Provide the (X, Y) coordinate of the cell's center where the given text is located.  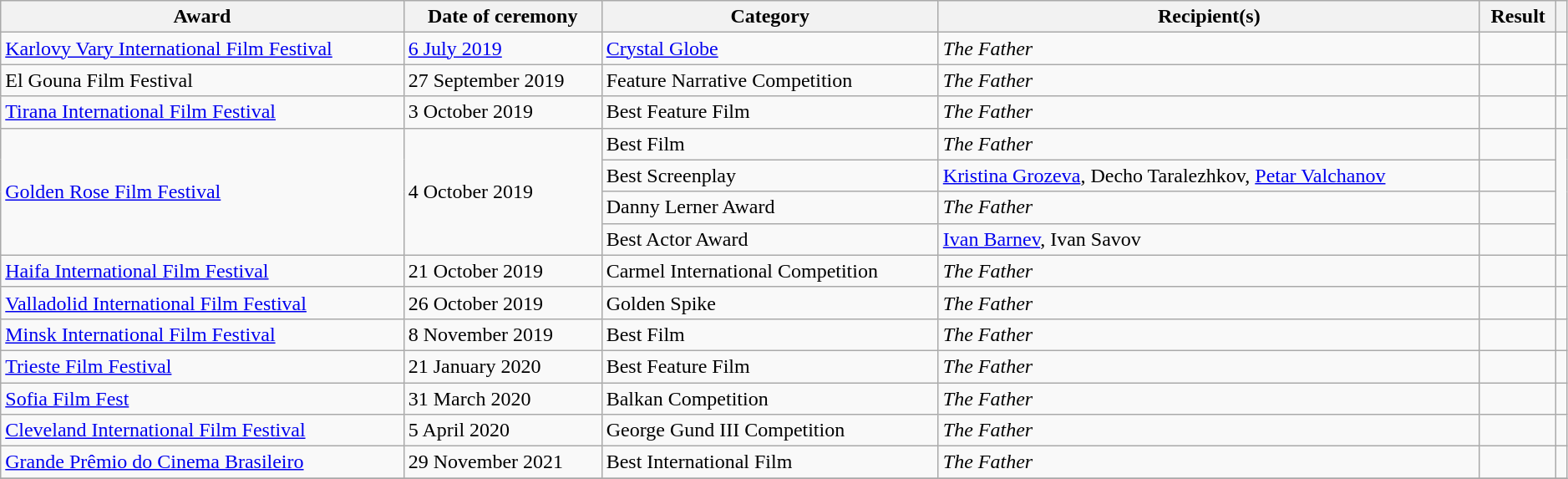
Kristina Grozeva, Decho Taralezhkov, Petar Valchanov (1209, 176)
Golden Rose Film Festival (202, 191)
Best International Film (770, 462)
Carmel International Competition (770, 271)
26 October 2019 (503, 303)
Grande Prêmio do Cinema Brasileiro (202, 462)
Trieste Film Festival (202, 366)
6 July 2019 (503, 48)
El Gouna Film Festival (202, 80)
Category (770, 17)
4 October 2019 (503, 191)
Date of ceremony (503, 17)
29 November 2021 (503, 462)
3 October 2019 (503, 112)
Tirana International Film Festival (202, 112)
31 March 2020 (503, 399)
Result (1518, 17)
Crystal Globe (770, 48)
Cleveland International Film Festival (202, 431)
Danny Lerner Award (770, 207)
27 September 2019 (503, 80)
Balkan Competition (770, 399)
5 April 2020 (503, 431)
8 November 2019 (503, 334)
Best Screenplay (770, 176)
Ivan Barnev, Ivan Savov (1209, 239)
21 January 2020 (503, 366)
Award (202, 17)
Recipient(s) (1209, 17)
21 October 2019 (503, 271)
Golden Spike (770, 303)
Best Actor Award (770, 239)
Sofia Film Fest (202, 399)
Minsk International Film Festival (202, 334)
George Gund III Competition (770, 431)
Karlovy Vary International Film Festival (202, 48)
Valladolid International Film Festival (202, 303)
Feature Narrative Competition (770, 80)
Haifa International Film Festival (202, 271)
